Locate the cell with the specified text and output its [x, y] center coordinate. 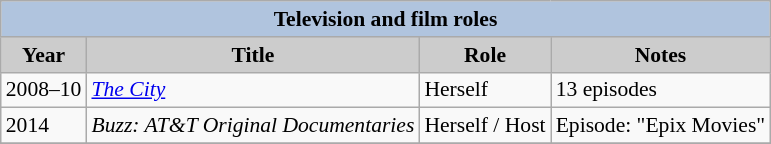
13 episodes [661, 90]
Role [484, 55]
Herself / Host [484, 126]
Year [44, 55]
2014 [44, 126]
The City [252, 90]
Title [252, 55]
Buzz: AT&T Original Documentaries [252, 126]
Herself [484, 90]
Notes [661, 55]
Episode: "Epix Movies" [661, 126]
2008–10 [44, 90]
Television and film roles [386, 19]
